Return the (x, y) coordinate for the center point of the cell that contains the specified text.  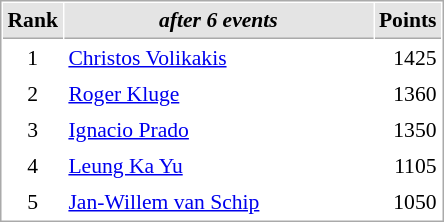
Roger Kluge (218, 93)
3 (32, 129)
1105 (408, 165)
1350 (408, 129)
4 (32, 165)
Jan-Willem van Schip (218, 201)
Leung Ka Yu (218, 165)
1425 (408, 57)
after 6 events (218, 21)
Rank (32, 21)
5 (32, 201)
1050 (408, 201)
Ignacio Prado (218, 129)
1 (32, 57)
2 (32, 93)
1360 (408, 93)
Christos Volikakis (218, 57)
Points (408, 21)
